Find where the given text appears and provide that cell's center as [X, Y] coordinate. 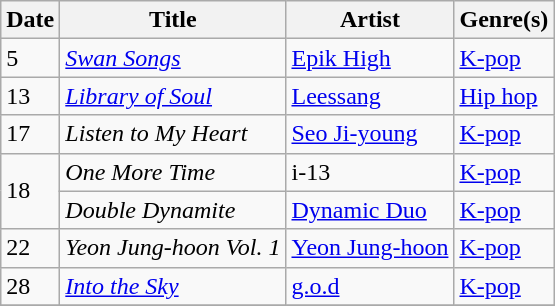
Genre(s) [504, 20]
18 [30, 191]
Seo Ji-young [370, 134]
Artist [370, 20]
22 [30, 248]
Epik High [370, 58]
28 [30, 286]
13 [30, 96]
Date [30, 20]
5 [30, 58]
Library of Soul [173, 96]
Title [173, 20]
Swan Songs [173, 58]
Yeon Jung-hoon Vol. 1 [173, 248]
Listen to My Heart [173, 134]
i-13 [370, 172]
One More Time [173, 172]
17 [30, 134]
g.o.d [370, 286]
Into the Sky [173, 286]
Double Dynamite [173, 210]
Yeon Jung-hoon [370, 248]
Dynamic Duo [370, 210]
Leessang [370, 96]
Hip hop [504, 96]
